Provide the (x, y) coordinate of the cell's center where the given text is located.  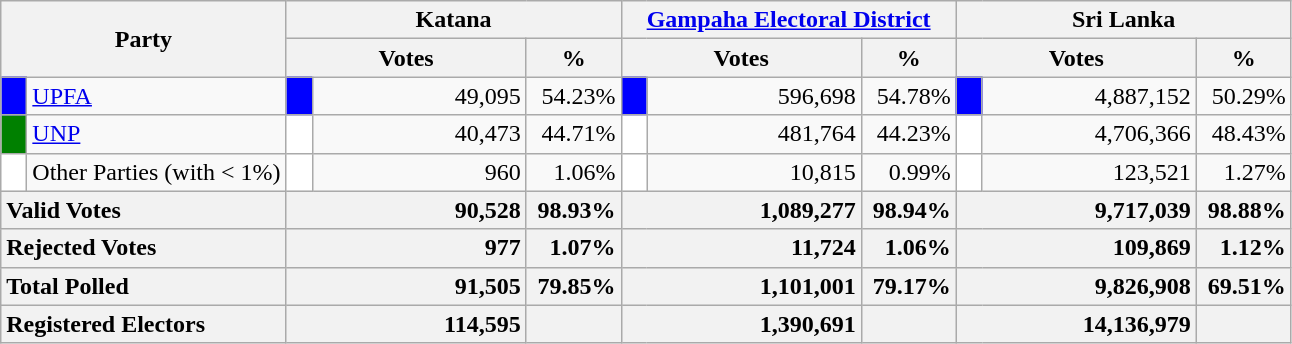
Party (144, 39)
14,136,979 (1076, 324)
40,473 (419, 134)
98.88% (1244, 210)
48.43% (1244, 134)
50.29% (1244, 96)
69.51% (1244, 286)
1,390,691 (741, 324)
UPFA (156, 96)
Registered Electors (144, 324)
1,089,277 (741, 210)
114,595 (406, 324)
123,521 (1089, 172)
Valid Votes (144, 210)
10,815 (754, 172)
54.78% (908, 96)
0.99% (908, 172)
4,706,366 (1089, 134)
44.23% (908, 134)
91,505 (406, 286)
Rejected Votes (144, 248)
9,717,039 (1076, 210)
98.94% (908, 210)
49,095 (419, 96)
596,698 (754, 96)
Total Polled (144, 286)
79.85% (574, 286)
90,528 (406, 210)
4,887,152 (1089, 96)
Katana (454, 20)
UNP (156, 134)
1.07% (574, 248)
79.17% (908, 286)
977 (406, 248)
1,101,001 (741, 286)
1.12% (1244, 248)
Gampaha Electoral District (788, 20)
98.93% (574, 210)
54.23% (574, 96)
960 (419, 172)
11,724 (741, 248)
481,764 (754, 134)
Sri Lanka (1124, 20)
Other Parties (with < 1%) (156, 172)
109,869 (1076, 248)
1.27% (1244, 172)
44.71% (574, 134)
9,826,908 (1076, 286)
